Search for the cell housing the specified text and yield its (x, y) center coordinate. 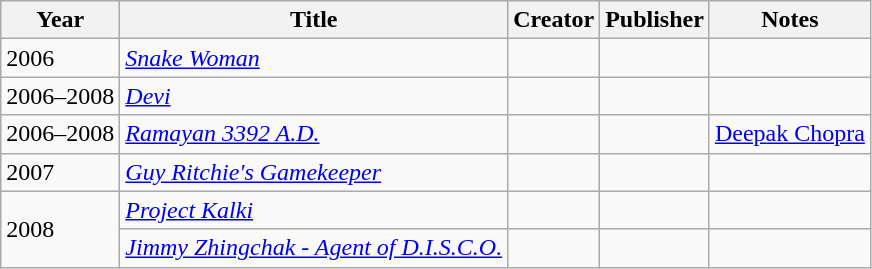
2008 (60, 229)
Jimmy Zhingchak - Agent of D.I.S.C.O. (314, 248)
2006 (60, 58)
Project Kalki (314, 210)
Ramayan 3392 A.D. (314, 134)
2007 (60, 172)
Notes (790, 20)
Publisher (655, 20)
Deepak Chopra (790, 134)
Year (60, 20)
Devi (314, 96)
Guy Ritchie's Gamekeeper (314, 172)
Snake Woman (314, 58)
Creator (554, 20)
Title (314, 20)
